Find where the given text appears and provide that cell's center as (x, y) coordinate. 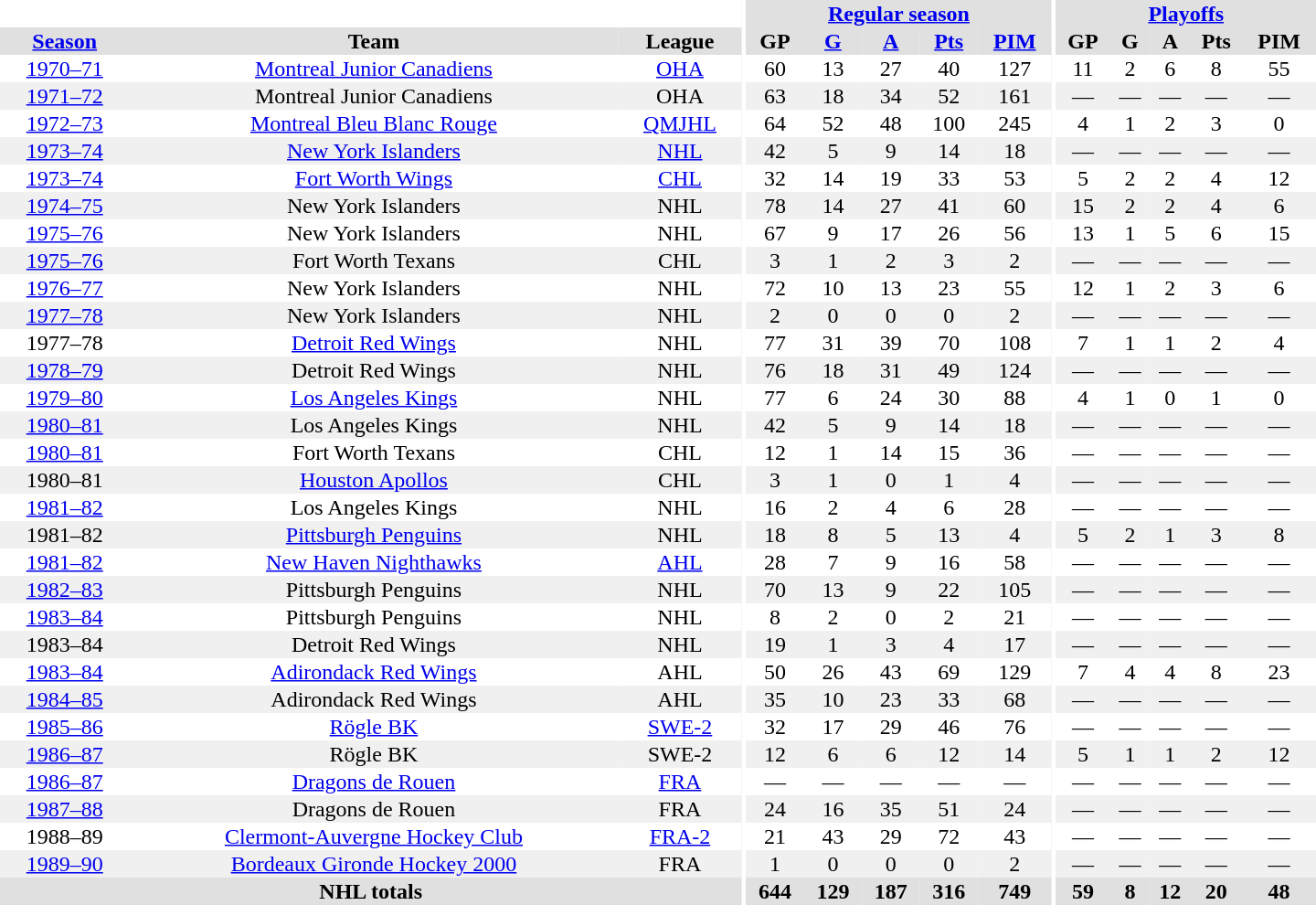
316 (949, 891)
36 (1014, 452)
56 (1014, 233)
Team (373, 41)
187 (890, 891)
Regular season (898, 14)
78 (775, 206)
63 (775, 96)
FRA-2 (680, 836)
100 (949, 123)
Bordeaux Gironde Hockey 2000 (373, 864)
161 (1014, 96)
1984–85 (64, 699)
1976–77 (64, 288)
69 (949, 672)
Montreal Bleu Blanc Rouge (373, 123)
644 (775, 891)
245 (1014, 123)
40 (949, 69)
124 (1014, 370)
41 (949, 206)
1989–90 (64, 864)
1979–80 (64, 398)
88 (1014, 398)
NHL totals (371, 891)
68 (1014, 699)
46 (949, 727)
127 (1014, 69)
39 (890, 343)
1985–86 (64, 727)
Playoffs (1186, 14)
34 (890, 96)
1988–89 (64, 836)
58 (1014, 562)
QMJHL (680, 123)
22 (949, 590)
108 (1014, 343)
1974–75 (64, 206)
1982–83 (64, 590)
1978–79 (64, 370)
105 (1014, 590)
59 (1082, 891)
53 (1014, 178)
1970–71 (64, 69)
20 (1215, 891)
New Haven Nighthawks (373, 562)
749 (1014, 891)
67 (775, 233)
30 (949, 398)
11 (1082, 69)
49 (949, 370)
Season (64, 41)
League (680, 41)
64 (775, 123)
1971–72 (64, 96)
Fort Worth Wings (373, 178)
Clermont-Auvergne Hockey Club (373, 836)
51 (949, 809)
1972–73 (64, 123)
50 (775, 672)
Houston Apollos (373, 480)
1987–88 (64, 809)
